Find where the given text appears and provide that cell's center as [x, y] coordinate. 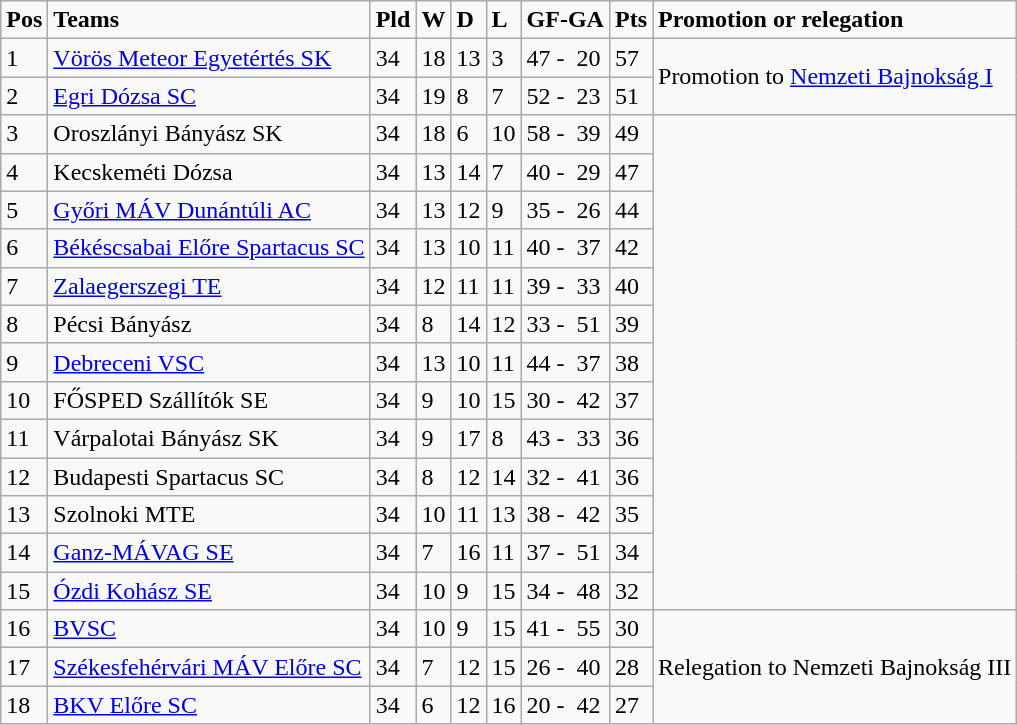
35 [630, 515]
Várpalotai Bányász SK [209, 438]
Oroszlányi Bányász SK [209, 134]
41 - 55 [565, 629]
2 [24, 96]
38 - 42 [565, 515]
Ózdi Kohász SE [209, 591]
44 [630, 210]
L [504, 20]
47 - 20 [565, 58]
42 [630, 248]
57 [630, 58]
Promotion or relegation [834, 20]
39 [630, 324]
40 [630, 286]
20 - 42 [565, 705]
Promotion to Nemzeti Bajnokság I [834, 77]
4 [24, 172]
Kecskeméti Dózsa [209, 172]
34 - 48 [565, 591]
W [434, 20]
Ganz-MÁVAG SE [209, 553]
37 [630, 400]
Vörös Meteor Egyetértés SK [209, 58]
32 - 41 [565, 477]
30 - 42 [565, 400]
Békéscsabai Előre Spartacus SC [209, 248]
38 [630, 362]
51 [630, 96]
37 - 51 [565, 553]
43 - 33 [565, 438]
Relegation to Nemzeti Bajnokság III [834, 667]
Pos [24, 20]
GF-GA [565, 20]
Pld [393, 20]
40 - 29 [565, 172]
Pécsi Bányász [209, 324]
Teams [209, 20]
Győri MÁV Dunántúli AC [209, 210]
Pts [630, 20]
Székesfehérvári MÁV Előre SC [209, 667]
33 - 51 [565, 324]
Budapesti Spartacus SC [209, 477]
52 - 23 [565, 96]
58 - 39 [565, 134]
Szolnoki MTE [209, 515]
40 - 37 [565, 248]
35 - 26 [565, 210]
44 - 37 [565, 362]
30 [630, 629]
Debreceni VSC [209, 362]
D [468, 20]
26 - 40 [565, 667]
FŐSPED Szállítók SE [209, 400]
32 [630, 591]
28 [630, 667]
1 [24, 58]
49 [630, 134]
19 [434, 96]
39 - 33 [565, 286]
47 [630, 172]
Zalaegerszegi TE [209, 286]
BKV Előre SC [209, 705]
27 [630, 705]
5 [24, 210]
Egri Dózsa SC [209, 96]
BVSC [209, 629]
